Detect which cell encompasses the target text, then output its [x, y] center coordinate. 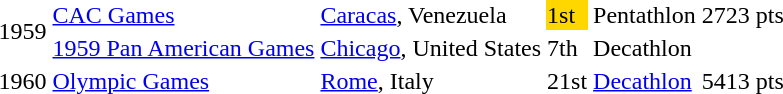
Decathlon [645, 48]
1959 Pan American Games [184, 48]
1st [568, 15]
Pentathlon [645, 15]
7th [568, 48]
Chicago, United States [431, 48]
Caracas, Venezuela [431, 15]
CAC Games [184, 15]
